Pinpoint the cell where the given text exists, returning its [x, y] midpoint coordinate. 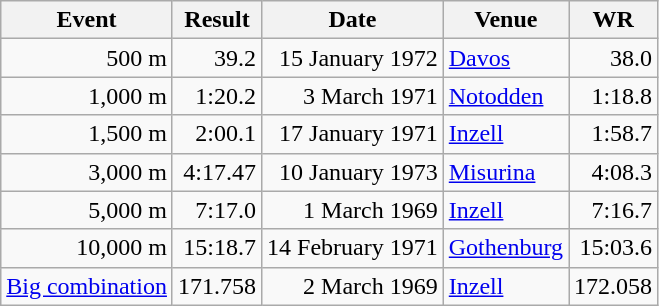
Event [87, 20]
4:08.3 [614, 172]
5,000 m [87, 210]
WR [614, 20]
Venue [506, 20]
7:17.0 [216, 210]
2 March 1969 [353, 286]
Result [216, 20]
1:18.8 [614, 96]
39.2 [216, 58]
Notodden [506, 96]
500 m [87, 58]
Big combination [87, 286]
Misurina [506, 172]
2:00.1 [216, 134]
17 January 1971 [353, 134]
38.0 [614, 58]
3 March 1971 [353, 96]
1,500 m [87, 134]
1 March 1969 [353, 210]
10 January 1973 [353, 172]
10,000 m [87, 248]
Gothenburg [506, 248]
15:18.7 [216, 248]
Davos [506, 58]
15 January 1972 [353, 58]
7:16.7 [614, 210]
3,000 m [87, 172]
Date [353, 20]
1,000 m [87, 96]
15:03.6 [614, 248]
171.758 [216, 286]
1:58.7 [614, 134]
4:17.47 [216, 172]
1:20.2 [216, 96]
14 February 1971 [353, 248]
172.058 [614, 286]
